Capture the cell that displays the provided text and extract its [X, Y] central coordinate. 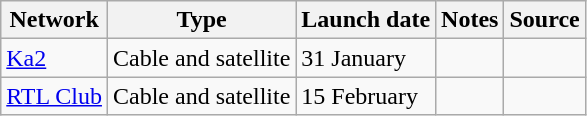
31 January [366, 58]
RTL Club [54, 96]
Ka2 [54, 58]
Type [201, 20]
15 February [366, 96]
Network [54, 20]
Launch date [366, 20]
Notes [470, 20]
Source [544, 20]
